Identify which cell holds the provided text, then report its (x, y) central coordinate. 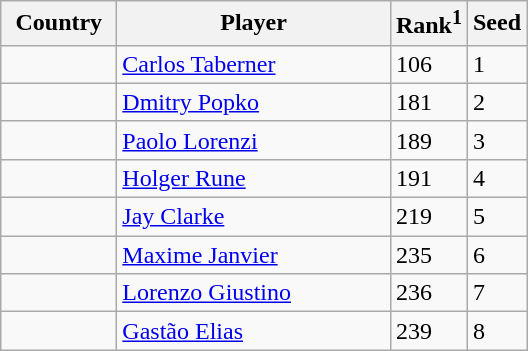
236 (428, 293)
Country (59, 24)
Seed (496, 24)
6 (496, 255)
8 (496, 331)
219 (428, 217)
1 (496, 64)
Paolo Lorenzi (254, 140)
Dmitry Popko (254, 102)
106 (428, 64)
Player (254, 24)
Carlos Taberner (254, 64)
Rank1 (428, 24)
Jay Clarke (254, 217)
239 (428, 331)
7 (496, 293)
181 (428, 102)
235 (428, 255)
189 (428, 140)
Lorenzo Giustino (254, 293)
Holger Rune (254, 178)
Maxime Janvier (254, 255)
191 (428, 178)
2 (496, 102)
4 (496, 178)
Gastão Elias (254, 331)
5 (496, 217)
3 (496, 140)
